Output the (X, Y) coordinate of the center of the cell containing the given text.  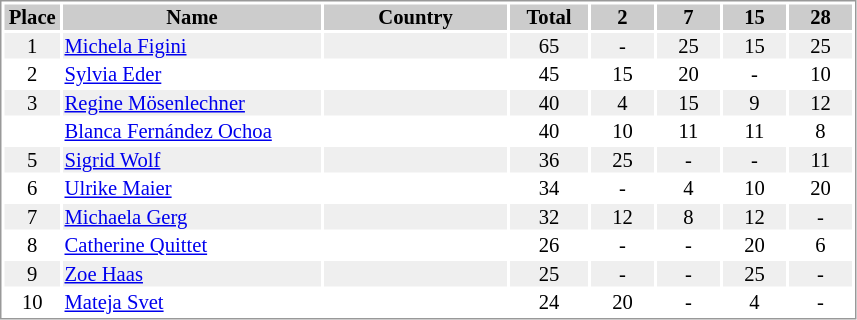
Sigrid Wolf (192, 160)
65 (549, 46)
45 (549, 75)
36 (549, 160)
Name (192, 17)
28 (820, 17)
34 (549, 189)
Michela Figini (192, 46)
1 (32, 46)
Catherine Quittet (192, 245)
Ulrike Maier (192, 189)
Regine Mösenlechner (192, 103)
Place (32, 17)
Sylvia Eder (192, 75)
5 (32, 160)
Michaela Gerg (192, 217)
26 (549, 245)
Zoe Haas (192, 274)
Country (416, 17)
24 (549, 303)
Total (549, 17)
32 (549, 217)
3 (32, 103)
Mateja Svet (192, 303)
Blanca Fernández Ochoa (192, 131)
